Return the (x, y) coordinate for the center point of the cell that contains the specified text.  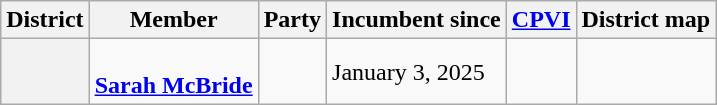
Incumbent since (417, 20)
January 3, 2025 (417, 72)
Sarah McBride (174, 72)
District (45, 20)
District map (646, 20)
Member (174, 20)
Party (292, 20)
CPVI (541, 20)
